Capture the cell that displays the provided text and extract its (X, Y) central coordinate. 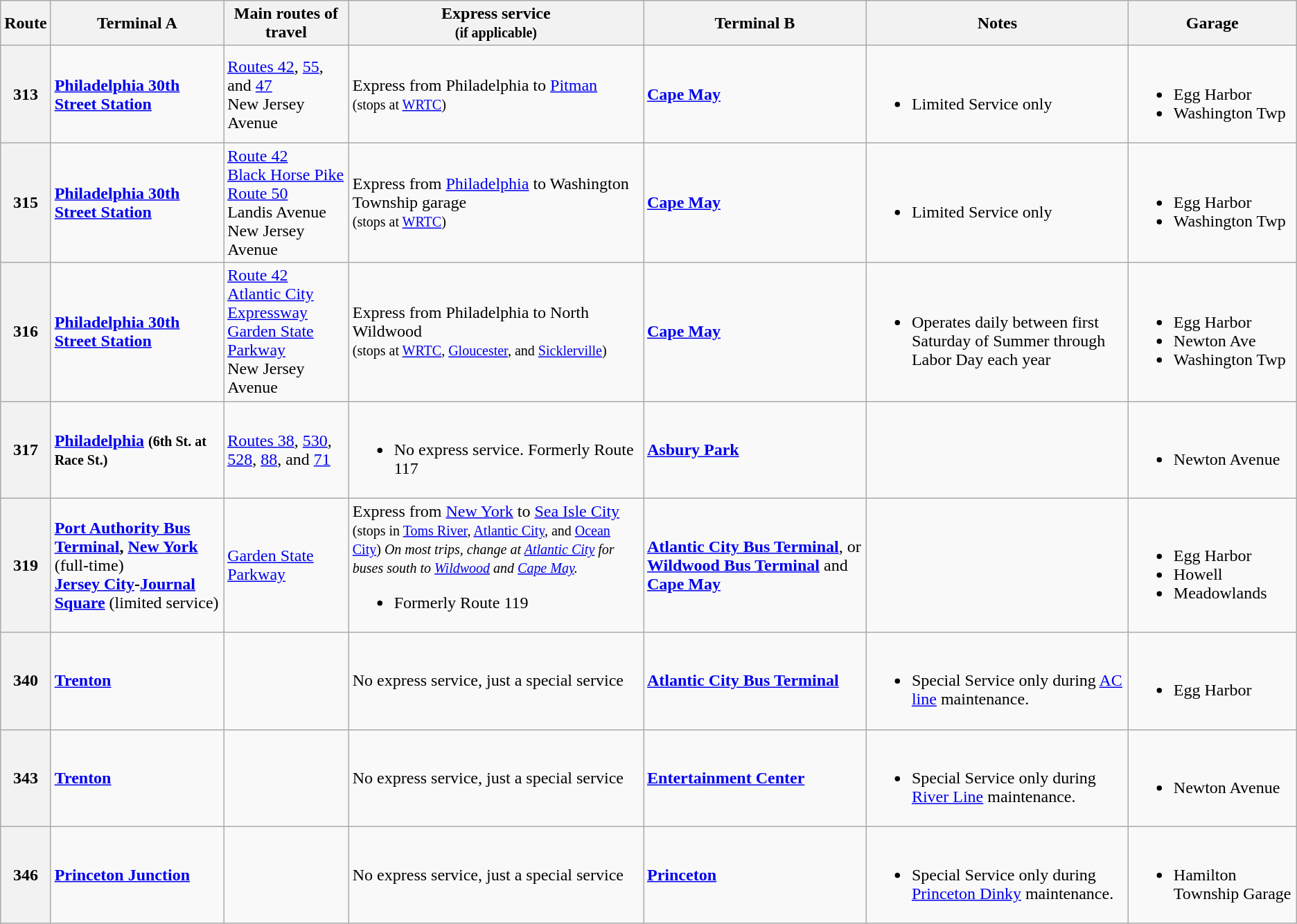
Terminal B (755, 24)
Hamilton Township Garage (1212, 875)
Egg Harbor (1212, 681)
313 (26, 94)
Princeton Junction (137, 875)
Express service(if applicable) (496, 24)
Special Service only during River Line maintenance. (997, 778)
Egg HarborNewton AveWashington Twp (1212, 332)
Special Service only during AC line maintenance. (997, 681)
Asbury Park (755, 450)
Routes 38, 530, 528, 88, and 71 (287, 450)
Route (26, 24)
Egg HarborHowellMeadowlands (1212, 565)
Operates daily between first Saturday of Summer through Labor Day each year (997, 332)
340 (26, 681)
Main routes of travel (287, 24)
316 (26, 332)
Express from Philadelphia to Washington Township garage(stops at WRTC) (496, 202)
319 (26, 565)
Princeton (755, 875)
Express from Philadelphia to North Wildwood(stops at WRTC, Gloucester, and Sicklerville) (496, 332)
Route 42Black Horse PikeRoute 50Landis AvenueNew Jersey Avenue (287, 202)
Special Service only during Princeton Dinky maintenance. (997, 875)
Route 42Atlantic City ExpresswayGarden State ParkwayNew Jersey Avenue (287, 332)
346 (26, 875)
Port Authority Bus Terminal, New York (full-time)Jersey City-Journal Square (limited service) (137, 565)
Terminal A (137, 24)
Routes 42, 55, and 47New Jersey Avenue (287, 94)
Garage (1212, 24)
Atlantic City Bus Terminal (755, 681)
Atlantic City Bus Terminal, or Wildwood Bus Terminal and Cape May (755, 565)
317 (26, 450)
Notes (997, 24)
Express from Philadelphia to Pitman(stops at WRTC) (496, 94)
Garden State Parkway (287, 565)
343 (26, 778)
Entertainment Center (755, 778)
No express service. Formerly Route 117 (496, 450)
Philadelphia (6th St. at Race St.) (137, 450)
315 (26, 202)
